From the cell containing the given text, extract its center point as (X, Y) coordinate. 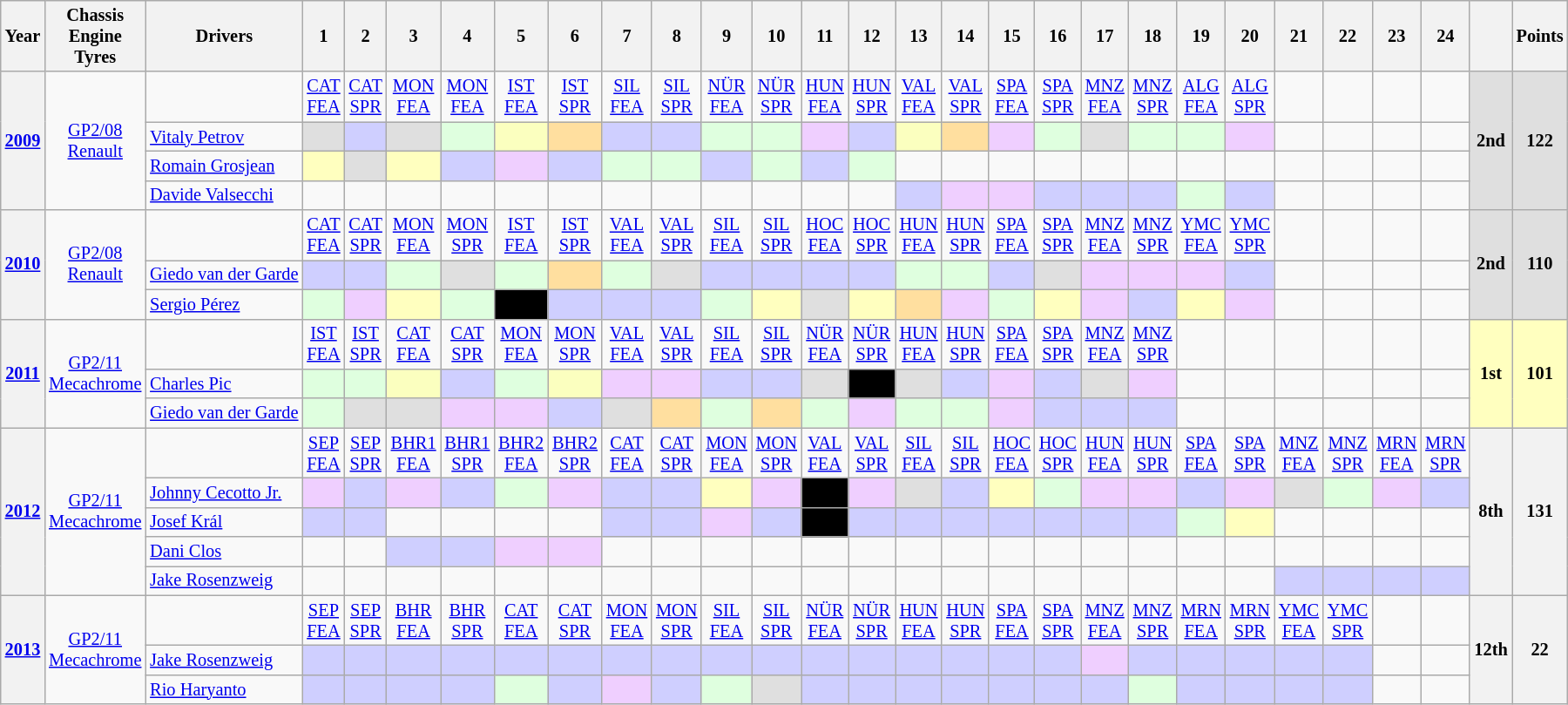
15 (1012, 36)
101 (1540, 373)
10 (777, 36)
Drivers (224, 36)
1st (1490, 373)
4 (468, 36)
Vitaly Petrov (224, 137)
18 (1153, 36)
17 (1105, 36)
5 (521, 36)
24 (1445, 36)
2010 (23, 265)
ALGSPR (1250, 97)
1 (323, 36)
23 (1396, 36)
Charles Pic (224, 383)
3 (414, 36)
Sergio Pérez (224, 304)
BHR2FEA (521, 453)
16 (1058, 36)
20 (1250, 36)
ALGFEA (1201, 97)
21 (1299, 36)
Davide Valsecchi (224, 195)
2011 (23, 373)
6 (575, 36)
110 (1540, 265)
BHR1FEA (414, 453)
BHR1SPR (468, 453)
7 (627, 36)
BHRSPR (468, 620)
ChassisEngineTyres (95, 36)
2013 (23, 650)
Josef Král (224, 522)
8 (676, 36)
12th (1490, 650)
Year (23, 36)
Points (1540, 36)
131 (1540, 512)
9 (727, 36)
8th (1490, 512)
2009 (23, 141)
12 (872, 36)
2012 (23, 512)
122 (1540, 141)
BHRFEA (414, 620)
11 (825, 36)
BHR2SPR (575, 453)
13 (919, 36)
Johnny Cecotto Jr. (224, 492)
2 (366, 36)
Dani Clos (224, 552)
Romain Grosjean (224, 166)
14 (965, 36)
19 (1201, 36)
Rio Haryanto (224, 689)
